Identify which cell holds the provided text, then report its (x, y) central coordinate. 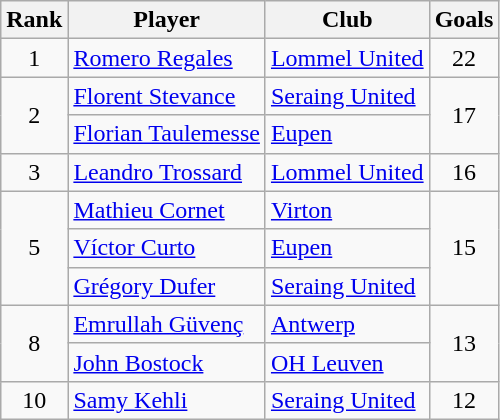
Antwerp (347, 324)
3 (34, 172)
Víctor Curto (167, 248)
5 (34, 248)
Florent Stevance (167, 96)
16 (464, 172)
John Bostock (167, 362)
13 (464, 343)
Grégory Dufer (167, 286)
Leandro Trossard (167, 172)
22 (464, 58)
Player (167, 20)
Virton (347, 210)
OH Leuven (347, 362)
1 (34, 58)
Rank (34, 20)
17 (464, 115)
Mathieu Cornet (167, 210)
Club (347, 20)
2 (34, 115)
8 (34, 343)
12 (464, 400)
15 (464, 248)
Romero Regales (167, 58)
Goals (464, 20)
Florian Taulemesse (167, 134)
10 (34, 400)
Emrullah Güvenç (167, 324)
Samy Kehli (167, 400)
